Search for the cell housing the specified text and yield its [x, y] center coordinate. 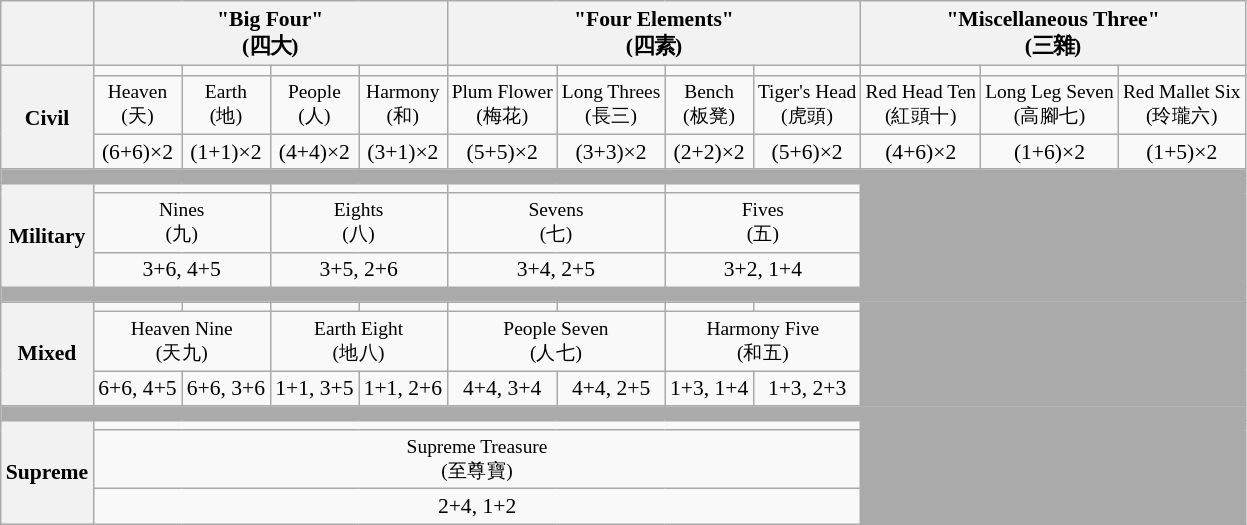
(6+6)×2 [137, 152]
Bench(板凳) [709, 104]
Earth Eight(地八) [358, 342]
(5+6)×2 [807, 152]
(1+5)×2 [1182, 152]
Nines(九) [182, 224]
"Miscellaneous Three"(三雜) [1053, 33]
Supreme Treasure(至尊寶) [477, 460]
(1+1)×2 [226, 152]
"Big Four"(四大) [270, 33]
Military [47, 236]
2+4, 1+2 [477, 507]
4+4, 2+5 [611, 389]
4+4, 3+4 [502, 389]
3+2, 1+4 [763, 271]
1+3, 2+3 [807, 389]
Long Threes(長三) [611, 104]
"Four Elements"(四素) [654, 33]
1+1, 2+6 [403, 389]
(4+4)×2 [314, 152]
(4+6)×2 [921, 152]
(5+5)×2 [502, 152]
Harmony(和) [403, 104]
Eights(八) [358, 224]
Tiger's Head(虎頭) [807, 104]
1+1, 3+5 [314, 389]
Plum Flower(梅花) [502, 104]
Heaven Nine(天九) [182, 342]
3+5, 2+6 [358, 271]
6+6, 3+6 [226, 389]
Fives(五) [763, 224]
Harmony Five(和五) [763, 342]
1+3, 1+4 [709, 389]
3+4, 2+5 [556, 271]
Long Leg Seven(高腳七) [1050, 104]
Mixed [47, 354]
6+6, 4+5 [137, 389]
People Seven(人七) [556, 342]
(2+2)×2 [709, 152]
(1+6)×2 [1050, 152]
Heaven(天) [137, 104]
Sevens(七) [556, 224]
Supreme [47, 472]
Red Mallet Six(玲瓏六) [1182, 104]
Civil [47, 117]
People(人) [314, 104]
Red Head Ten(紅頭十) [921, 104]
(3+1)×2 [403, 152]
3+6, 4+5 [182, 271]
(3+3)×2 [611, 152]
Earth(地) [226, 104]
